Return the (x, y) coordinate for the center point of the cell that contains the specified text.  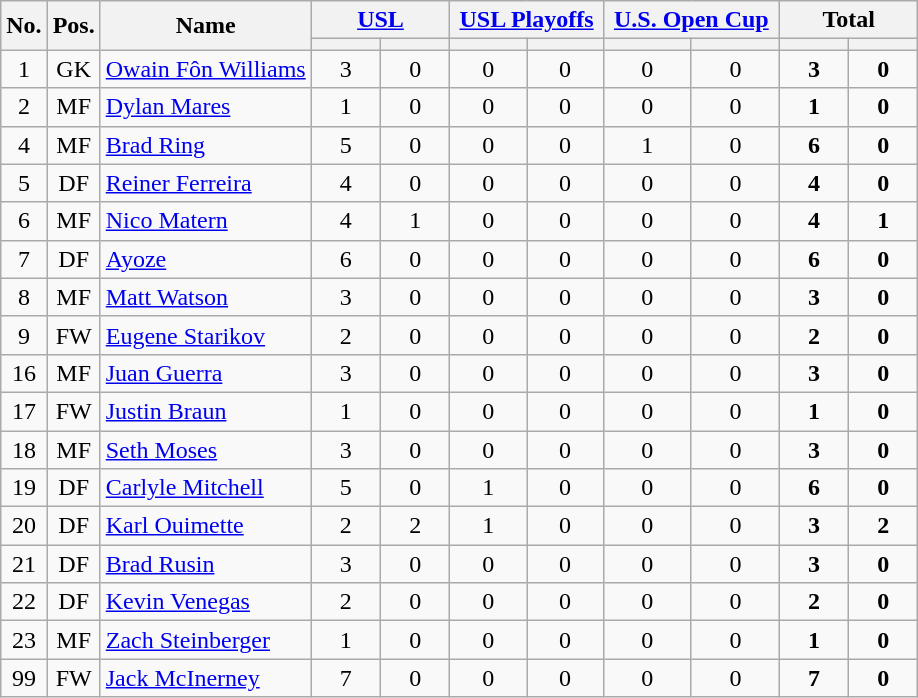
23 (24, 640)
USL (380, 20)
Justin Braun (206, 411)
Pos. (74, 26)
Matt Watson (206, 297)
Karl Ouimette (206, 526)
Ayoze (206, 259)
USL Playoffs (527, 20)
Kevin Venegas (206, 602)
Brad Rusin (206, 564)
99 (24, 678)
Carlyle Mitchell (206, 488)
19 (24, 488)
18 (24, 449)
Dylan Mares (206, 107)
GK (74, 69)
9 (24, 335)
8 (24, 297)
Name (206, 26)
Juan Guerra (206, 373)
Jack McInerney (206, 678)
No. (24, 26)
Seth Moses (206, 449)
16 (24, 373)
21 (24, 564)
Nico Matern (206, 221)
U.S. Open Cup (691, 20)
Total (848, 20)
Owain Fôn Williams (206, 69)
Zach Steinberger (206, 640)
17 (24, 411)
Brad Ring (206, 145)
Eugene Starikov (206, 335)
20 (24, 526)
Reiner Ferreira (206, 183)
22 (24, 602)
